Find where the given text appears and provide that cell's center as [x, y] coordinate. 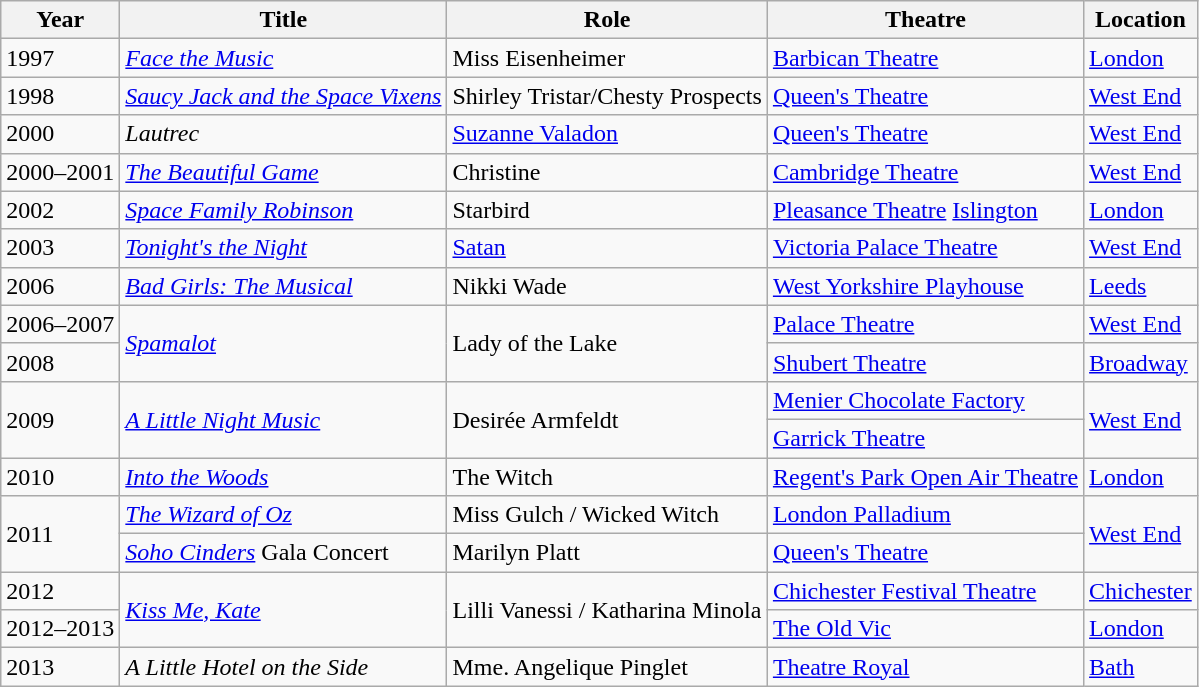
Suzanne Valadon [607, 134]
Year [60, 20]
A Little Night Music [284, 419]
Pleasance Theatre Islington [925, 210]
Garrick Theatre [925, 438]
2011 [60, 534]
Mme. Angelique Pinglet [607, 667]
Tonight's the Night [284, 248]
2000 [60, 134]
Regent's Park Open Air Theatre [925, 477]
Shubert Theatre [925, 362]
Bath [1141, 667]
Kiss Me, Kate [284, 610]
Bad Girls: The Musical [284, 286]
Satan [607, 248]
Chichester [1141, 591]
Cambridge Theatre [925, 172]
The Witch [607, 477]
Miss Gulch / Wicked Witch [607, 515]
2008 [60, 362]
The Wizard of Oz [284, 515]
Role [607, 20]
Lilli Vanessi / Katharina Minola [607, 610]
2009 [60, 419]
Shirley Tristar/Chesty Prospects [607, 96]
2012 [60, 591]
2013 [60, 667]
Lautrec [284, 134]
Nikki Wade [607, 286]
London Palladium [925, 515]
Barbican Theatre [925, 58]
Starbird [607, 210]
A Little Hotel on the Side [284, 667]
Victoria Palace Theatre [925, 248]
2002 [60, 210]
2010 [60, 477]
Theatre [925, 20]
Into the Woods [284, 477]
Miss Eisenheimer [607, 58]
Location [1141, 20]
Spamalot [284, 343]
2006 [60, 286]
2012–2013 [60, 629]
Title [284, 20]
Space Family Robinson [284, 210]
Marilyn Platt [607, 553]
Soho Cinders Gala Concert [284, 553]
Palace Theatre [925, 324]
Theatre Royal [925, 667]
Broadway [1141, 362]
Desirée Armfeldt [607, 419]
Chichester Festival Theatre [925, 591]
West Yorkshire Playhouse [925, 286]
Face the Music [284, 58]
1997 [60, 58]
2003 [60, 248]
2000–2001 [60, 172]
1998 [60, 96]
Menier Chocolate Factory [925, 400]
Leeds [1141, 286]
2006–2007 [60, 324]
Saucy Jack and the Space Vixens [284, 96]
Lady of the Lake [607, 343]
The Old Vic [925, 629]
Christine [607, 172]
The Beautiful Game [284, 172]
